Search for the cell housing the specified text and yield its (X, Y) center coordinate. 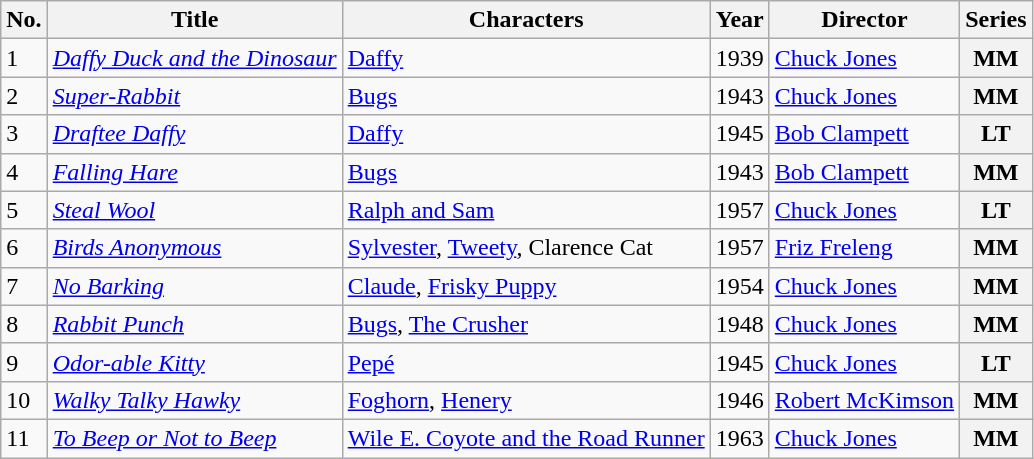
Robert McKimson (864, 400)
1 (24, 58)
1939 (740, 58)
11 (24, 438)
Rabbit Punch (194, 324)
No Barking (194, 286)
1946 (740, 400)
Wile E. Coyote and the Road Runner (526, 438)
Steal Wool (194, 210)
Director (864, 20)
Foghorn, Henery (526, 400)
Walky Talky Hawky (194, 400)
Odor-able Kitty (194, 362)
Draftee Daffy (194, 134)
5 (24, 210)
3 (24, 134)
4 (24, 172)
Falling Hare (194, 172)
Ralph and Sam (526, 210)
Sylvester, Tweety, Clarence Cat (526, 248)
1954 (740, 286)
Pepé (526, 362)
Year (740, 20)
Claude, Frisky Puppy (526, 286)
2 (24, 96)
To Beep or Not to Beep (194, 438)
Friz Freleng (864, 248)
No. (24, 20)
7 (24, 286)
Title (194, 20)
1963 (740, 438)
Characters (526, 20)
1948 (740, 324)
6 (24, 248)
Daffy Duck and the Dinosaur (194, 58)
Birds Anonymous (194, 248)
Series (996, 20)
10 (24, 400)
Super-Rabbit (194, 96)
Bugs, The Crusher (526, 324)
9 (24, 362)
8 (24, 324)
